Scan for the cell matching the given text and deliver its [X, Y] coordinate at center. 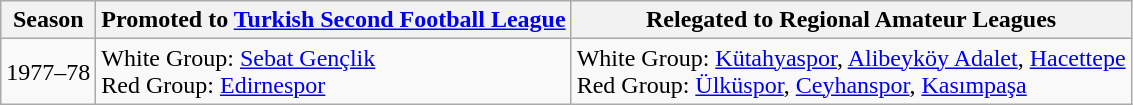
Season [48, 20]
Relegated to Regional Amateur Leagues [851, 20]
1977–78 [48, 72]
White Group: Sebat GençlikRed Group: Edirnespor [334, 72]
White Group: Kütahyaspor, Alibeyköy Adalet, HacettepeRed Group: Ülküspor, Ceyhanspor, Kasımpaşa [851, 72]
Promoted to Turkish Second Football League [334, 20]
